Determine the (x, y) coordinate at the center of the cell enclosing the given text.  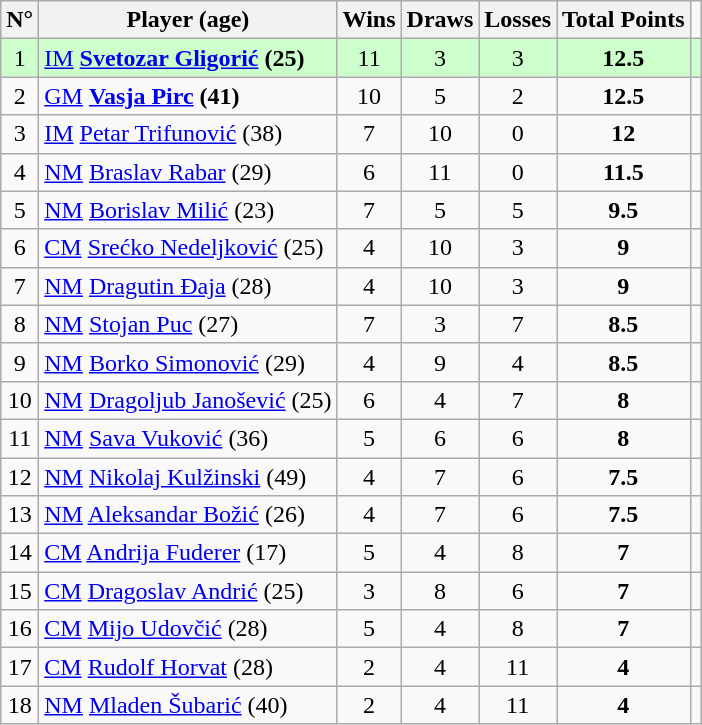
GM Vasja Pirc (41) (188, 96)
NM Borislav Milić (23) (188, 210)
CM Rudolf Horvat (28) (188, 667)
18 (20, 705)
NM Dragoljub Janošević (25) (188, 400)
Total Points (624, 20)
11.5 (624, 172)
IM Svetozar Gligorić (25) (188, 58)
1 (20, 58)
13 (20, 515)
CM Mijo Udovčić (28) (188, 629)
NM Stojan Puc (27) (188, 324)
NM Borko Simonović (29) (188, 362)
Draws (440, 20)
16 (20, 629)
CM Andrija Fuderer (17) (188, 553)
NM Aleksandar Božić (26) (188, 515)
NM Braslav Rabar (29) (188, 172)
17 (20, 667)
Player (age) (188, 20)
NM Nikolaj Kulžinski (49) (188, 477)
NM Dragutin Đaja (28) (188, 286)
NM Sava Vuković (36) (188, 438)
15 (20, 591)
CM Srećko Nedeljković (25) (188, 248)
9.5 (624, 210)
Losses (518, 20)
IM Petar Trifunović (38) (188, 134)
NM Mladen Šubarić (40) (188, 705)
14 (20, 553)
CM Dragoslav Andrić (25) (188, 591)
N° (20, 20)
Wins (369, 20)
